Extract the (X, Y) coordinate from the center of the cell holding the provided text.  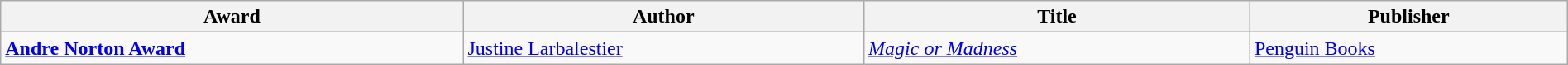
Magic or Madness (1057, 48)
Publisher (1408, 17)
Penguin Books (1408, 48)
Award (232, 17)
Author (663, 17)
Andre Norton Award (232, 48)
Title (1057, 17)
Justine Larbalestier (663, 48)
